Output the (x, y) coordinate of the center of the cell containing the given text.  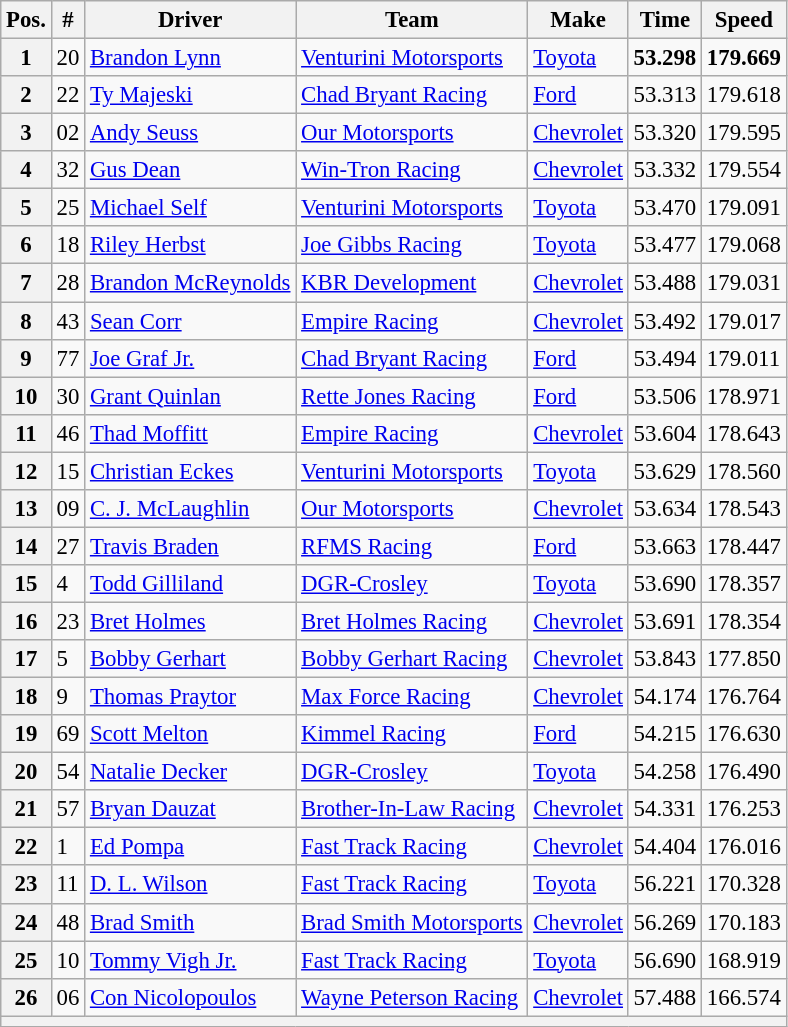
77 (68, 358)
168.919 (744, 960)
Bryan Dauzat (190, 809)
Speed (744, 20)
56.690 (664, 960)
# (68, 20)
176.764 (744, 697)
28 (68, 283)
Joe Graf Jr. (190, 358)
178.357 (744, 584)
57 (68, 809)
Brother-In-Law Racing (412, 809)
53.634 (664, 509)
Rette Jones Racing (412, 396)
54.174 (664, 697)
178.560 (744, 471)
Brad Smith Motorsports (412, 922)
166.574 (744, 997)
Joe Gibbs Racing (412, 245)
Scott Melton (190, 734)
53.492 (664, 321)
179.091 (744, 208)
56.269 (664, 922)
179.554 (744, 170)
Team (412, 20)
Brandon McReynolds (190, 283)
16 (26, 621)
Gus Dean (190, 170)
178.643 (744, 433)
13 (26, 509)
Ty Majeski (190, 95)
53.663 (664, 546)
178.971 (744, 396)
Andy Seuss (190, 133)
53.629 (664, 471)
54.215 (664, 734)
27 (68, 546)
179.017 (744, 321)
53.470 (664, 208)
C. J. McLaughlin (190, 509)
53.494 (664, 358)
43 (68, 321)
Bret Holmes Racing (412, 621)
54.331 (664, 809)
26 (26, 997)
Sean Corr (190, 321)
Pos. (26, 20)
32 (68, 170)
21 (26, 809)
RFMS Racing (412, 546)
14 (26, 546)
Bobby Gerhart Racing (412, 659)
179.595 (744, 133)
176.253 (744, 809)
53.488 (664, 283)
170.328 (744, 885)
Thomas Praytor (190, 697)
D. L. Wilson (190, 885)
Brad Smith (190, 922)
176.630 (744, 734)
176.490 (744, 772)
KBR Development (412, 283)
Max Force Racing (412, 697)
02 (68, 133)
6 (26, 245)
Travis Braden (190, 546)
17 (26, 659)
48 (68, 922)
Make (578, 20)
178.543 (744, 509)
Kimmel Racing (412, 734)
Driver (190, 20)
Win-Tron Racing (412, 170)
177.850 (744, 659)
46 (68, 433)
Tommy Vigh Jr. (190, 960)
179.669 (744, 58)
Michael Self (190, 208)
Bret Holmes (190, 621)
54 (68, 772)
53.604 (664, 433)
Time (664, 20)
179.031 (744, 283)
8 (26, 321)
Bobby Gerhart (190, 659)
24 (26, 922)
53.691 (664, 621)
54.258 (664, 772)
176.016 (744, 847)
53.506 (664, 396)
2 (26, 95)
178.447 (744, 546)
69 (68, 734)
179.011 (744, 358)
12 (26, 471)
30 (68, 396)
170.183 (744, 922)
06 (68, 997)
53.332 (664, 170)
Todd Gilliland (190, 584)
Riley Herbst (190, 245)
53.298 (664, 58)
53.843 (664, 659)
178.354 (744, 621)
53.313 (664, 95)
19 (26, 734)
53.690 (664, 584)
179.068 (744, 245)
Wayne Peterson Racing (412, 997)
53.477 (664, 245)
Grant Quinlan (190, 396)
7 (26, 283)
57.488 (664, 997)
Con Nicolopoulos (190, 997)
Natalie Decker (190, 772)
Brandon Lynn (190, 58)
Thad Moffitt (190, 433)
09 (68, 509)
Christian Eckes (190, 471)
56.221 (664, 885)
3 (26, 133)
54.404 (664, 847)
53.320 (664, 133)
179.618 (744, 95)
Ed Pompa (190, 847)
